Determine the (x, y) coordinate at the center of the cell enclosing the given text.  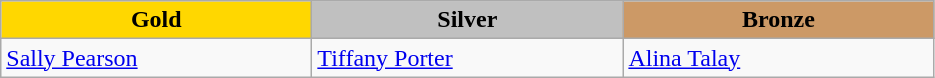
Gold (156, 20)
Alina Talay (778, 58)
Bronze (778, 20)
Silver (468, 20)
Sally Pearson (156, 58)
Tiffany Porter (468, 58)
